Determine the (X, Y) coordinate at the center of the cell enclosing the given text.  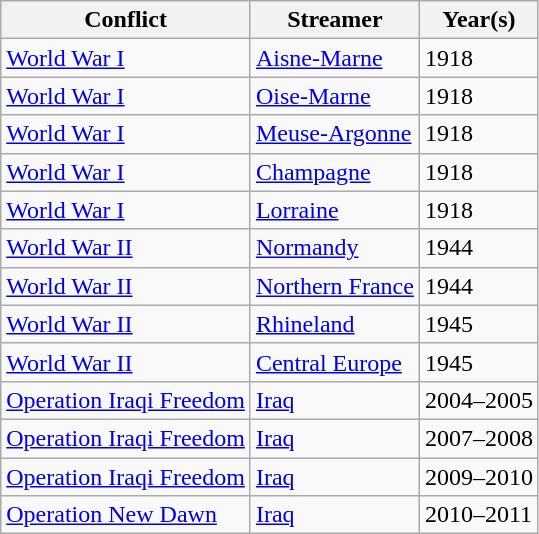
2010–2011 (478, 515)
Normandy (334, 248)
Meuse-Argonne (334, 134)
Central Europe (334, 362)
Northern France (334, 286)
Lorraine (334, 210)
Rhineland (334, 324)
Operation New Dawn (126, 515)
2004–2005 (478, 400)
Oise-Marne (334, 96)
Year(s) (478, 20)
2009–2010 (478, 477)
Champagne (334, 172)
2007–2008 (478, 438)
Streamer (334, 20)
Conflict (126, 20)
Aisne-Marne (334, 58)
